Detect which cell encompasses the target text, then output its (X, Y) center coordinate. 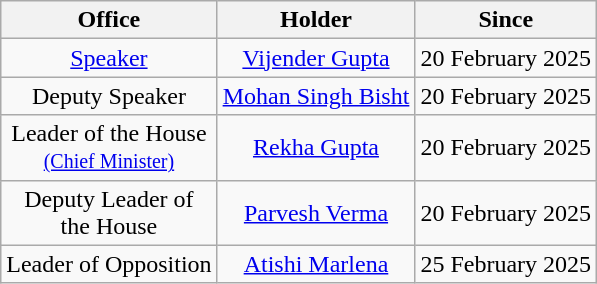
Deputy Leader ofthe House (109, 212)
Speaker (109, 58)
Mohan Singh Bisht (316, 96)
Rekha Gupta (316, 148)
Atishi Marlena (316, 264)
Leader of the House(Chief Minister) (109, 148)
Vijender Gupta (316, 58)
25 February 2025 (506, 264)
Office (109, 20)
Parvesh Verma (316, 212)
Leader of Opposition (109, 264)
Deputy Speaker (109, 96)
Since (506, 20)
Holder (316, 20)
